Output the (x, y) coordinate of the center of the cell containing the given text.  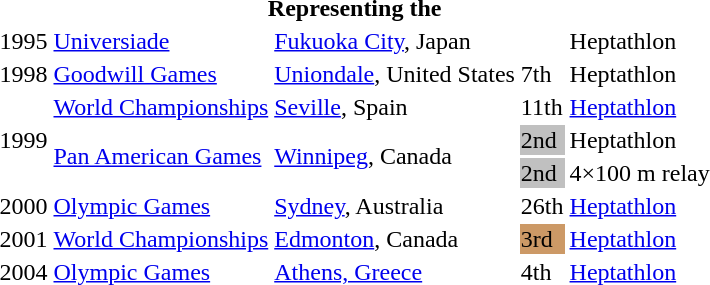
Seville, Spain (395, 107)
Fukuoka City, Japan (395, 41)
26th (542, 206)
Uniondale, United States (395, 74)
Universiade (161, 41)
Goodwill Games (161, 74)
Sydney, Australia (395, 206)
Pan American Games (161, 156)
7th (542, 74)
Olympic Games (161, 206)
Edmonton, Canada (395, 239)
Winnipeg, Canada (395, 156)
3rd (542, 239)
11th (542, 107)
